Return [X, Y] of the center of cell containing provided text 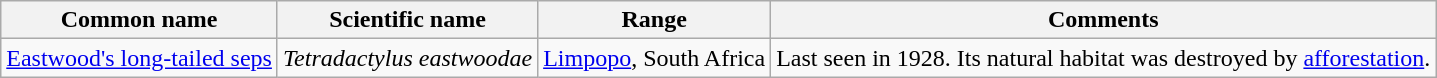
Range [654, 20]
Last seen in 1928. Its natural habitat was destroyed by afforestation. [1104, 58]
Tetradactylus eastwoodae [407, 58]
Comments [1104, 20]
Limpopo, South Africa [654, 58]
Scientific name [407, 20]
Common name [140, 20]
Eastwood's long-tailed seps [140, 58]
